Return [X, Y] of the center of cell containing provided text 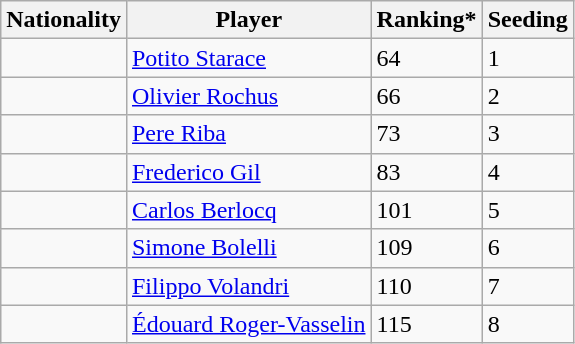
Player [248, 20]
Olivier Rochus [248, 96]
Édouard Roger-Vasselin [248, 324]
2 [528, 96]
Pere Riba [248, 134]
66 [426, 96]
Filippo Volandri [248, 286]
Ranking* [426, 20]
3 [528, 134]
Potito Starace [248, 58]
Nationality [64, 20]
73 [426, 134]
Seeding [528, 20]
Simone Bolelli [248, 248]
109 [426, 248]
1 [528, 58]
4 [528, 172]
8 [528, 324]
83 [426, 172]
115 [426, 324]
64 [426, 58]
101 [426, 210]
6 [528, 248]
5 [528, 210]
110 [426, 286]
7 [528, 286]
Carlos Berlocq [248, 210]
Frederico Gil [248, 172]
